Determine the (x, y) coordinate at the center of the cell enclosing the given text.  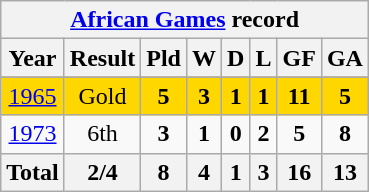
11 (299, 96)
0 (236, 134)
Total (33, 172)
2 (264, 134)
Result (102, 58)
W (204, 58)
Gold (102, 96)
African Games record (185, 20)
13 (344, 172)
1965 (33, 96)
GA (344, 58)
GF (299, 58)
16 (299, 172)
1973 (33, 134)
4 (204, 172)
L (264, 58)
6th (102, 134)
Pld (164, 58)
Year (33, 58)
2/4 (102, 172)
D (236, 58)
